Scan for the cell matching the given text and deliver its [x, y] coordinate at center. 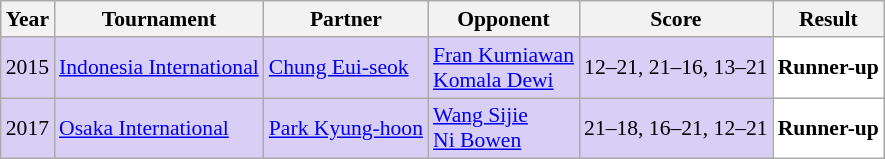
Indonesia International [159, 68]
Osaka International [159, 128]
Year [28, 19]
2017 [28, 128]
Score [676, 19]
Wang Sijie Ni Bowen [504, 128]
Opponent [504, 19]
2015 [28, 68]
21–18, 16–21, 12–21 [676, 128]
12–21, 21–16, 13–21 [676, 68]
Tournament [159, 19]
Park Kyung-hoon [346, 128]
Partner [346, 19]
Result [828, 19]
Fran Kurniawan Komala Dewi [504, 68]
Chung Eui-seok [346, 68]
